For the text-containing cell, return its midpoint in (X, Y) coordinate format. 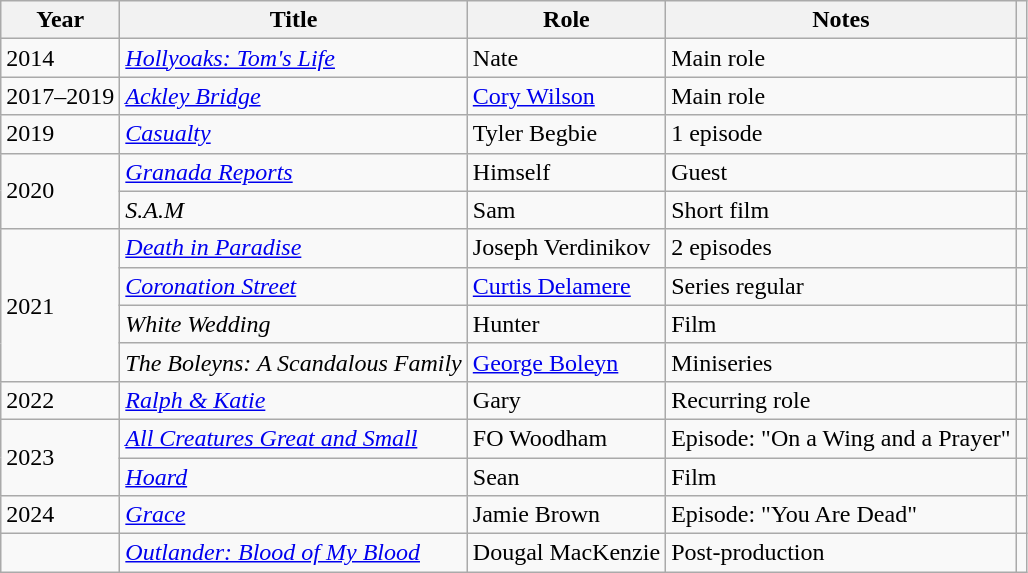
FO Woodham (566, 438)
All Creatures Great and Small (294, 438)
2022 (60, 400)
Hollyoaks: Tom's Life (294, 58)
Series regular (842, 286)
2020 (60, 191)
Curtis Delamere (566, 286)
Episode: "You Are Dead" (842, 515)
S.A.M (294, 210)
Hunter (566, 324)
Post-production (842, 553)
Hoard (294, 477)
Ackley Bridge (294, 96)
2 episodes (842, 248)
Jamie Brown (566, 515)
Grace (294, 515)
Guest (842, 172)
Recurring role (842, 400)
Role (566, 20)
2024 (60, 515)
White Wedding (294, 324)
Nate (566, 58)
Title (294, 20)
Death in Paradise (294, 248)
Sam (566, 210)
Short film (842, 210)
2021 (60, 305)
Himself (566, 172)
Granada Reports (294, 172)
The Boleyns: A Scandalous Family (294, 362)
Outlander: Blood of My Blood (294, 553)
Notes (842, 20)
Dougal MacKenzie (566, 553)
Cory Wilson (566, 96)
Casualty (294, 134)
Gary (566, 400)
Sean (566, 477)
2014 (60, 58)
Tyler Begbie (566, 134)
2023 (60, 457)
Coronation Street (294, 286)
Year (60, 20)
George Boleyn (566, 362)
Joseph Verdinikov (566, 248)
Episode: "On a Wing and a Prayer" (842, 438)
2019 (60, 134)
1 episode (842, 134)
2017–2019 (60, 96)
Miniseries (842, 362)
Ralph & Katie (294, 400)
